Pinpoint the cell where the given text exists, returning its (x, y) midpoint coordinate. 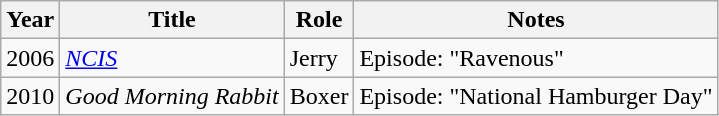
Jerry (319, 58)
2010 (30, 96)
NCIS (172, 58)
Episode: "National Hamburger Day" (536, 96)
Role (319, 20)
Title (172, 20)
Boxer (319, 96)
Episode: "Ravenous" (536, 58)
Good Morning Rabbit (172, 96)
Year (30, 20)
Notes (536, 20)
2006 (30, 58)
